Determine the [X, Y] coordinate at the center of the cell enclosing the given text.  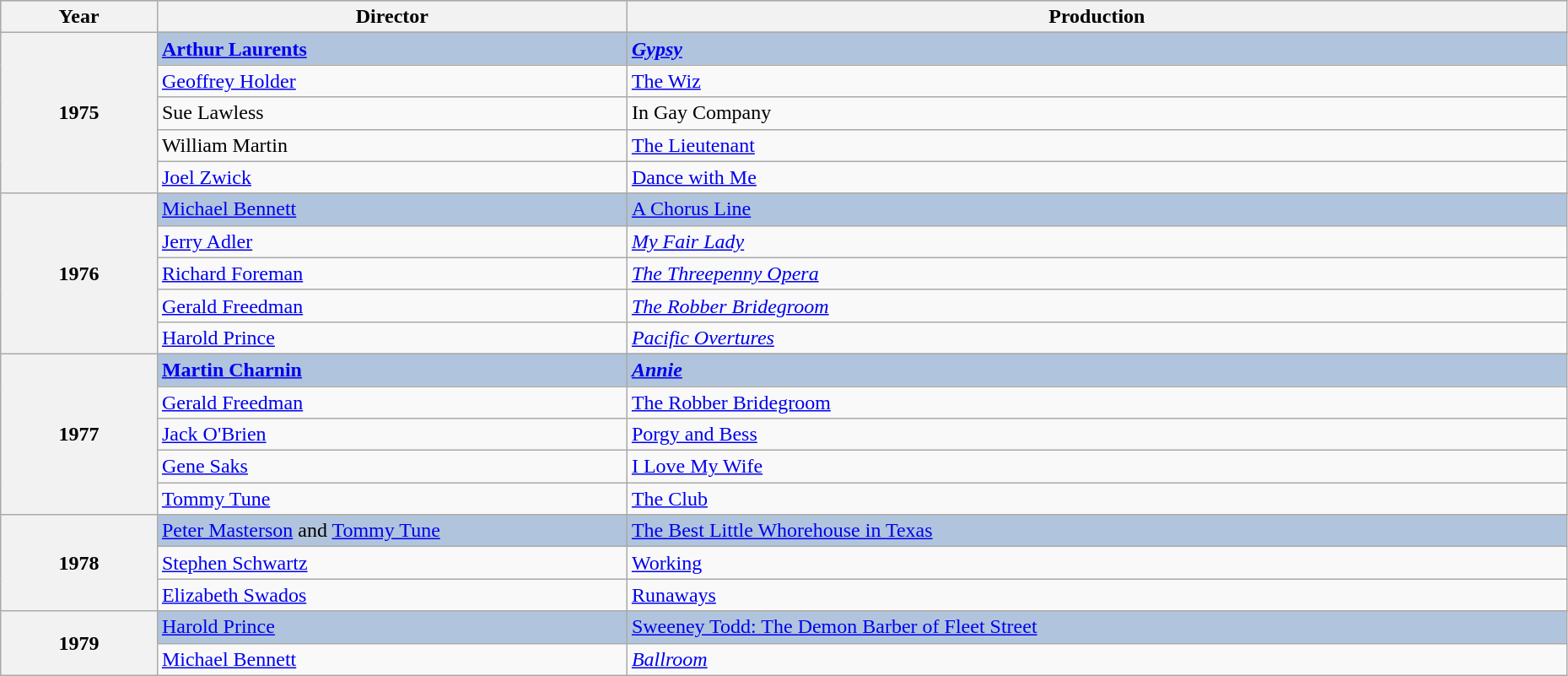
A Chorus Line [1097, 209]
Pacific Overtures [1097, 338]
Gene Saks [391, 467]
Dance with Me [1097, 177]
The Best Little Whorehouse in Texas [1097, 531]
In Gay Company [1097, 113]
1977 [79, 434]
Stephen Schwartz [391, 563]
William Martin [391, 145]
1975 [79, 113]
Director [391, 17]
Porgy and Bess [1097, 435]
Richard Foreman [391, 273]
Jack O'Brien [391, 435]
The Threepenny Opera [1097, 273]
Year [79, 17]
1976 [79, 273]
Martin Charnin [391, 370]
Ballroom [1097, 659]
Elizabeth Swados [391, 595]
The Club [1097, 499]
The Lieutenant [1097, 145]
Geoffrey Holder [391, 81]
Annie [1097, 370]
Arthur Laurents [391, 49]
Working [1097, 563]
1978 [79, 563]
Jerry Adler [391, 241]
Sue Lawless [391, 113]
Runaways [1097, 595]
Production [1097, 17]
Sweeney Todd: The Demon Barber of Fleet Street [1097, 627]
Tommy Tune [391, 499]
Peter Masterson and Tommy Tune [391, 531]
I Love My Wife [1097, 467]
The Wiz [1097, 81]
My Fair Lady [1097, 241]
1979 [79, 643]
Joel Zwick [391, 177]
Gypsy [1097, 49]
